Identify which cell holds the provided text, then report its (X, Y) central coordinate. 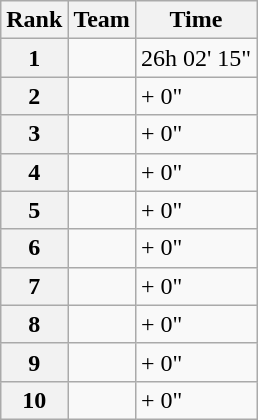
2 (34, 96)
9 (34, 362)
Time (196, 20)
26h 02' 15" (196, 58)
Rank (34, 20)
1 (34, 58)
10 (34, 400)
7 (34, 286)
5 (34, 210)
Team (102, 20)
6 (34, 248)
3 (34, 134)
4 (34, 172)
8 (34, 324)
